Return [x, y] of the center of cell containing provided text 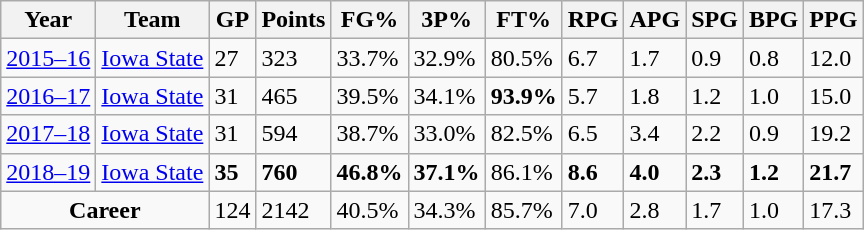
17.3 [834, 210]
594 [294, 134]
12.0 [834, 58]
323 [294, 58]
6.5 [593, 134]
33.0% [446, 134]
2016–17 [48, 96]
82.5% [524, 134]
GP [232, 20]
33.7% [370, 58]
2.8 [655, 210]
40.5% [370, 210]
FT% [524, 20]
85.7% [524, 210]
2015–16 [48, 58]
35 [232, 172]
FG% [370, 20]
80.5% [524, 58]
APG [655, 20]
4.0 [655, 172]
2.3 [715, 172]
39.5% [370, 96]
2142 [294, 210]
37.1% [446, 172]
Year [48, 20]
7.0 [593, 210]
2.2 [715, 134]
2018–19 [48, 172]
Career [105, 210]
6.7 [593, 58]
BPG [773, 20]
34.1% [446, 96]
760 [294, 172]
Team [152, 20]
5.7 [593, 96]
38.7% [370, 134]
SPG [715, 20]
2017–18 [48, 134]
27 [232, 58]
34.3% [446, 210]
32.9% [446, 58]
86.1% [524, 172]
15.0 [834, 96]
RPG [593, 20]
Points [294, 20]
465 [294, 96]
8.6 [593, 172]
3P% [446, 20]
21.7 [834, 172]
19.2 [834, 134]
PPG [834, 20]
0.8 [773, 58]
3.4 [655, 134]
46.8% [370, 172]
93.9% [524, 96]
1.8 [655, 96]
124 [232, 210]
